Search for the cell housing the specified text and yield its [X, Y] center coordinate. 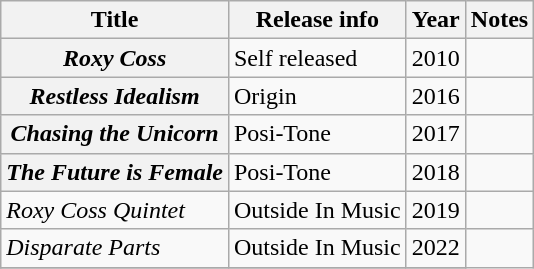
Origin [317, 96]
2016 [436, 96]
Notes [499, 20]
Year [436, 20]
Chasing the Unicorn [115, 134]
Self released [317, 58]
Restless Idealism [115, 96]
2019 [436, 210]
Roxy Coss [115, 58]
2022 [436, 248]
2010 [436, 58]
Release info [317, 20]
2017 [436, 134]
Title [115, 20]
The Future is Female [115, 172]
2018 [436, 172]
Disparate Parts [115, 248]
Roxy Coss Quintet [115, 210]
